For the text-containing cell, return its midpoint in [X, Y] coordinate format. 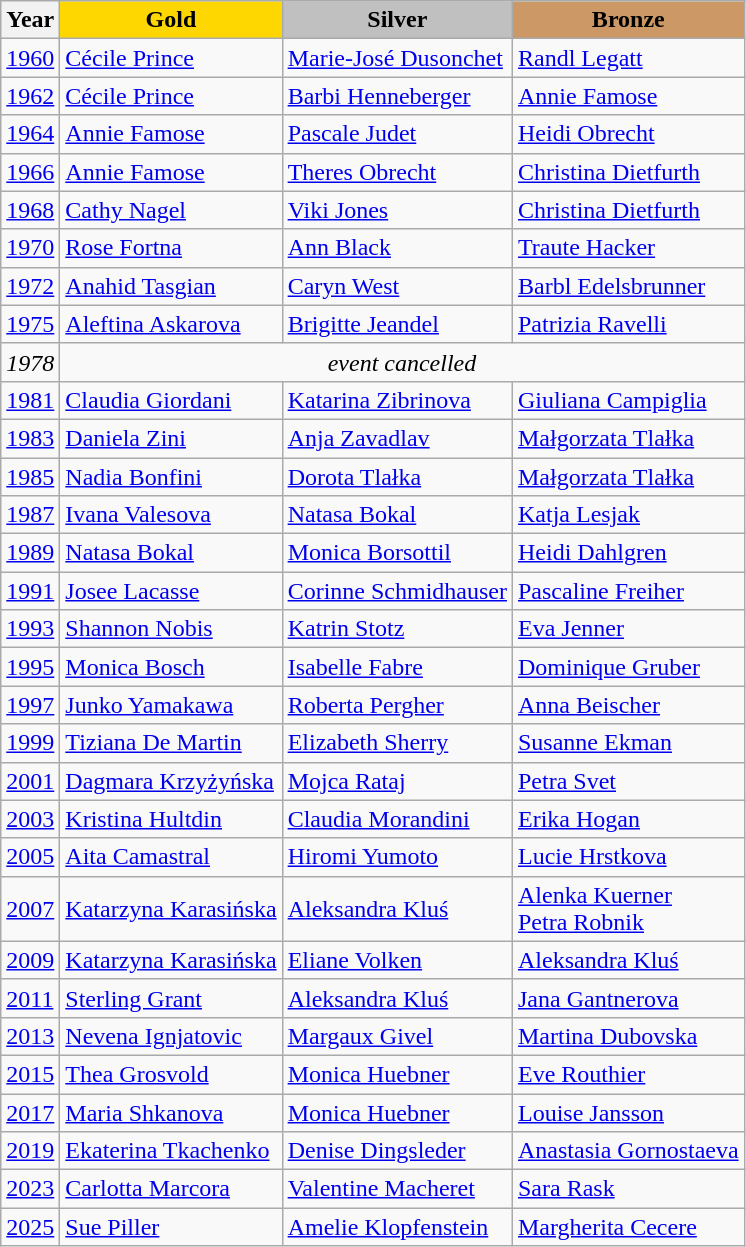
1960 [30, 58]
Viki Jones [397, 210]
Alenka Kuerner Petra Robnik [628, 908]
Sara Rask [628, 1189]
Anahid Tasgian [171, 286]
1975 [30, 324]
1962 [30, 96]
Katarina Zibrinova [397, 400]
Pascale Judet [397, 134]
Junko Yamakawa [171, 705]
Katrin Stotz [397, 629]
Corinne Schmidhauser [397, 591]
2017 [30, 1113]
Susanne Ekman [628, 743]
1995 [30, 667]
Giuliana Campiglia [628, 400]
Eva Jenner [628, 629]
Anna Beischer [628, 705]
Eliane Volken [397, 960]
2023 [30, 1189]
1978 [30, 362]
Anja Zavadlav [397, 438]
2007 [30, 908]
1993 [30, 629]
Randl Legatt [628, 58]
Dagmara Krzyżyńska [171, 781]
Jana Gantnerova [628, 998]
Silver [397, 20]
Theres Obrecht [397, 172]
Ekaterina Tkachenko [171, 1151]
Eve Routhier [628, 1074]
2025 [30, 1227]
1997 [30, 705]
1970 [30, 248]
Ann Black [397, 248]
Dominique Gruber [628, 667]
1968 [30, 210]
1999 [30, 743]
Hiromi Yumoto [397, 857]
Josee Lacasse [171, 591]
Shannon Nobis [171, 629]
1985 [30, 477]
1972 [30, 286]
Bronze [628, 20]
Heidi Dahlgren [628, 553]
Martina Dubovska [628, 1036]
Anastasia Gornostaeva [628, 1151]
Isabelle Fabre [397, 667]
1989 [30, 553]
Traute Hacker [628, 248]
1966 [30, 172]
2001 [30, 781]
Brigitte Jeandel [397, 324]
Ivana Valesova [171, 515]
Claudia Giordani [171, 400]
Katja Lesjak [628, 515]
Cathy Nagel [171, 210]
Sterling Grant [171, 998]
2013 [30, 1036]
Dorota Tlałka [397, 477]
Sue Piller [171, 1227]
event cancelled [402, 362]
Carlotta Marcora [171, 1189]
Thea Grosvold [171, 1074]
Rose Fortna [171, 248]
Barbi Henneberger [397, 96]
1964 [30, 134]
Margherita Cecere [628, 1227]
Monica Borsottil [397, 553]
1983 [30, 438]
Gold [171, 20]
Year [30, 20]
Kristina Hultdin [171, 819]
Nadia Bonfini [171, 477]
Lucie Hrstkova [628, 857]
Margaux Givel [397, 1036]
Heidi Obrecht [628, 134]
1981 [30, 400]
Aita Camastral [171, 857]
2019 [30, 1151]
2011 [30, 998]
Louise Jansson [628, 1113]
Tiziana De Martin [171, 743]
Elizabeth Sherry [397, 743]
Erika Hogan [628, 819]
Denise Dingsleder [397, 1151]
1991 [30, 591]
2009 [30, 960]
Claudia Morandini [397, 819]
1987 [30, 515]
Valentine Macheret [397, 1189]
Patrizia Ravelli [628, 324]
2005 [30, 857]
Amelie Klopfenstein [397, 1227]
Caryn West [397, 286]
Daniela Zini [171, 438]
Aleftina Askarova [171, 324]
Mojca Rataj [397, 781]
Roberta Pergher [397, 705]
Monica Bosch [171, 667]
Petra Svet [628, 781]
2003 [30, 819]
Barbl Edelsbrunner [628, 286]
Maria Shkanova [171, 1113]
Pascaline Freiher [628, 591]
2015 [30, 1074]
Marie-José Dusonchet [397, 58]
Nevena Ignjatovic [171, 1036]
